For the text-containing cell, return its midpoint in [x, y] coordinate format. 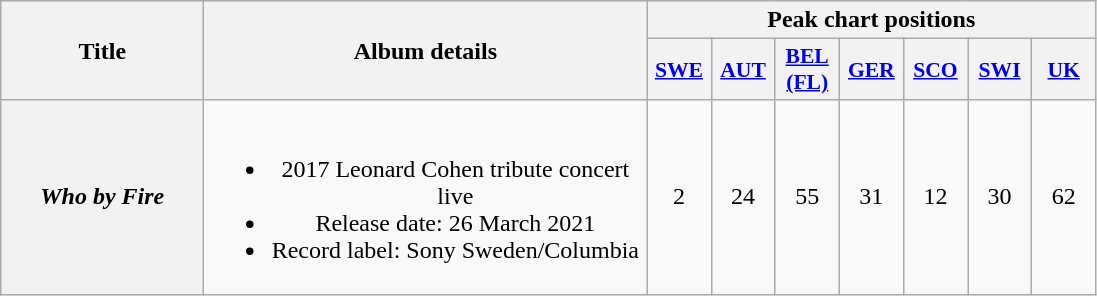
BEL (FL) [807, 70]
2017 Leonard Cohen tribute concert liveRelease date: 26 March 2021Record label: Sony Sweden/Columbia [426, 197]
30 [1000, 197]
62 [1064, 197]
Peak chart positions [872, 20]
SWI [1000, 70]
12 [935, 197]
UK [1064, 70]
GER [871, 70]
2 [679, 197]
SWE [679, 70]
Album details [426, 50]
Title [102, 50]
Who by Fire [102, 197]
SCO [935, 70]
24 [743, 197]
AUT [743, 70]
55 [807, 197]
31 [871, 197]
